Find where the given text appears and provide that cell's center as [x, y] coordinate. 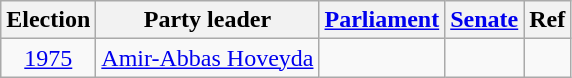
Parliament [382, 20]
Election [48, 20]
Amir-Abbas Hoveyda [208, 58]
Ref [548, 20]
Party leader [208, 20]
Senate [484, 20]
1975 [48, 58]
